From the cell containing the given text, extract its center point as (x, y) coordinate. 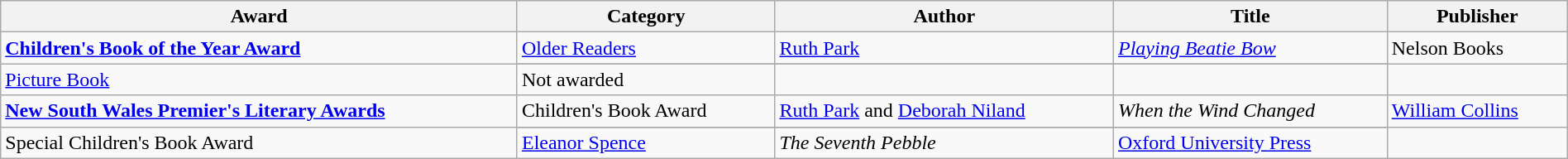
Title (1250, 17)
Picture Book (260, 79)
Category (645, 17)
The Seventh Pebble (944, 142)
Nelson Books (1477, 48)
Children's Book of the Year Award (260, 48)
Older Readers (645, 48)
Award (260, 17)
Not awarded (645, 79)
Publisher (1477, 17)
Special Children's Book Award (260, 142)
Ruth Park and Deborah Niland (944, 111)
Eleanor Spence (645, 142)
Children's Book Award (645, 111)
Ruth Park (944, 48)
William Collins (1477, 111)
Author (944, 17)
New South Wales Premier's Literary Awards (260, 111)
When the Wind Changed (1250, 111)
Oxford University Press (1250, 142)
Playing Beatie Bow (1250, 48)
